Output the (X, Y) coordinate of the center of the cell containing the given text.  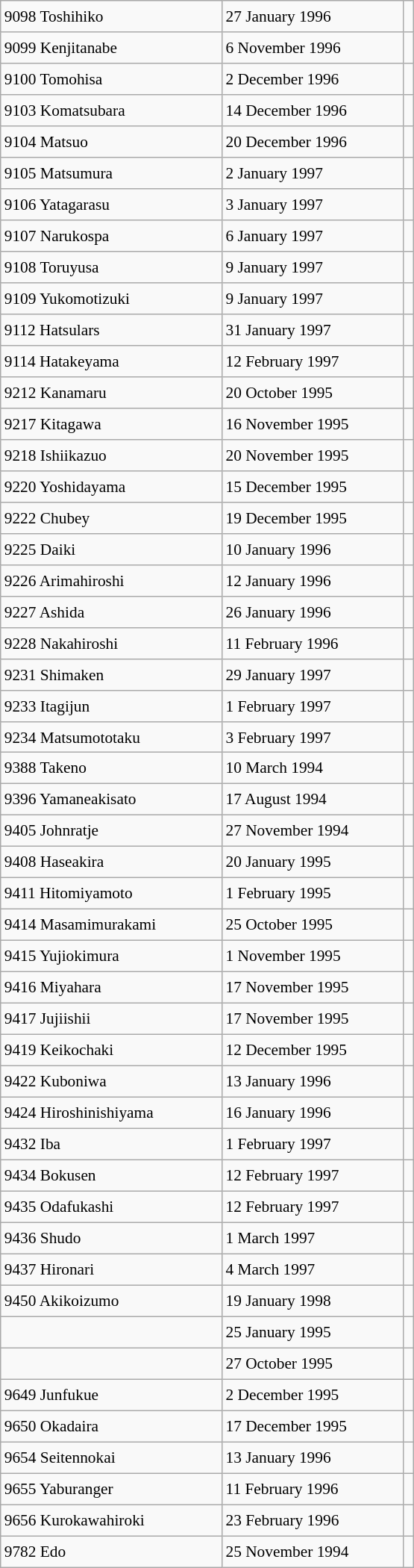
25 January 1995 (312, 1332)
27 October 1995 (312, 1363)
20 October 1995 (312, 393)
25 October 1995 (312, 925)
9432 Iba (112, 1144)
9450 Akikoizumo (112, 1301)
20 December 1996 (312, 142)
9654 Seitennokai (112, 1457)
9222 Chubey (112, 517)
20 November 1995 (312, 455)
17 December 1995 (312, 1426)
9405 Johnratje (112, 831)
1 February 1995 (312, 894)
9114 Hatakeyama (112, 361)
9106 Yatagarasu (112, 205)
19 January 1998 (312, 1301)
10 March 1994 (312, 768)
9233 Itagijun (112, 706)
9437 Hironari (112, 1269)
2 December 1996 (312, 79)
9436 Shudo (112, 1238)
9228 Nakahiroshi (112, 643)
9434 Bokusen (112, 1175)
3 February 1997 (312, 737)
1 March 1997 (312, 1238)
9415 Yujiokimura (112, 956)
27 November 1994 (312, 831)
9411 Hitomiyamoto (112, 894)
9226 Arimahiroshi (112, 580)
9408 Haseakira (112, 862)
9656 Kurokawahiroki (112, 1520)
20 January 1995 (312, 862)
25 November 1994 (312, 1552)
9098 Toshihiko (112, 16)
9419 Keikochaki (112, 1051)
6 November 1996 (312, 48)
9220 Yoshidayama (112, 486)
9218 Ishiikazuo (112, 455)
9104 Matsuo (112, 142)
1 November 1995 (312, 956)
23 February 1996 (312, 1520)
9650 Okadaira (112, 1426)
9435 Odafukashi (112, 1207)
9655 Yaburanger (112, 1489)
9112 Hatsulars (112, 330)
9422 Kuboniwa (112, 1082)
9424 Hiroshinishiyama (112, 1113)
9103 Komatsubara (112, 111)
29 January 1997 (312, 674)
9396 Yamaneakisato (112, 800)
9099 Kenjitanabe (112, 48)
9105 Matsumura (112, 173)
9109 Yukomotizuki (112, 299)
12 January 1996 (312, 580)
9234 Matsumototaku (112, 737)
14 December 1996 (312, 111)
4 March 1997 (312, 1269)
10 January 1996 (312, 549)
31 January 1997 (312, 330)
9416 Miyahara (112, 988)
15 December 1995 (312, 486)
6 January 1997 (312, 236)
9108 Toruyusa (112, 267)
27 January 1996 (312, 16)
16 November 1995 (312, 423)
12 December 1995 (312, 1051)
19 December 1995 (312, 517)
2 January 1997 (312, 173)
9227 Ashida (112, 612)
9225 Daiki (112, 549)
9217 Kitagawa (112, 423)
9649 Junfukue (112, 1395)
16 January 1996 (312, 1113)
9231 Shimaken (112, 674)
3 January 1997 (312, 205)
9212 Kanamaru (112, 393)
9417 Jujiishii (112, 1019)
17 August 1994 (312, 800)
9107 Narukospa (112, 236)
9414 Masamimurakami (112, 925)
26 January 1996 (312, 612)
9782 Edo (112, 1552)
9388 Takeno (112, 768)
9100 Tomohisa (112, 79)
2 December 1995 (312, 1395)
